Find where the given text appears and provide that cell's center as [x, y] coordinate. 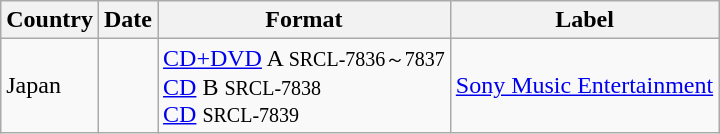
Japan [50, 86]
Country [50, 20]
Format [304, 20]
Sony Music Entertainment [584, 86]
Date [128, 20]
Label [584, 20]
CD+DVD A SRCL-7836～7837 CD B SRCL-7838CD SRCL-7839 [304, 86]
